Extract the (x, y) coordinate from the center of the cell holding the provided text.  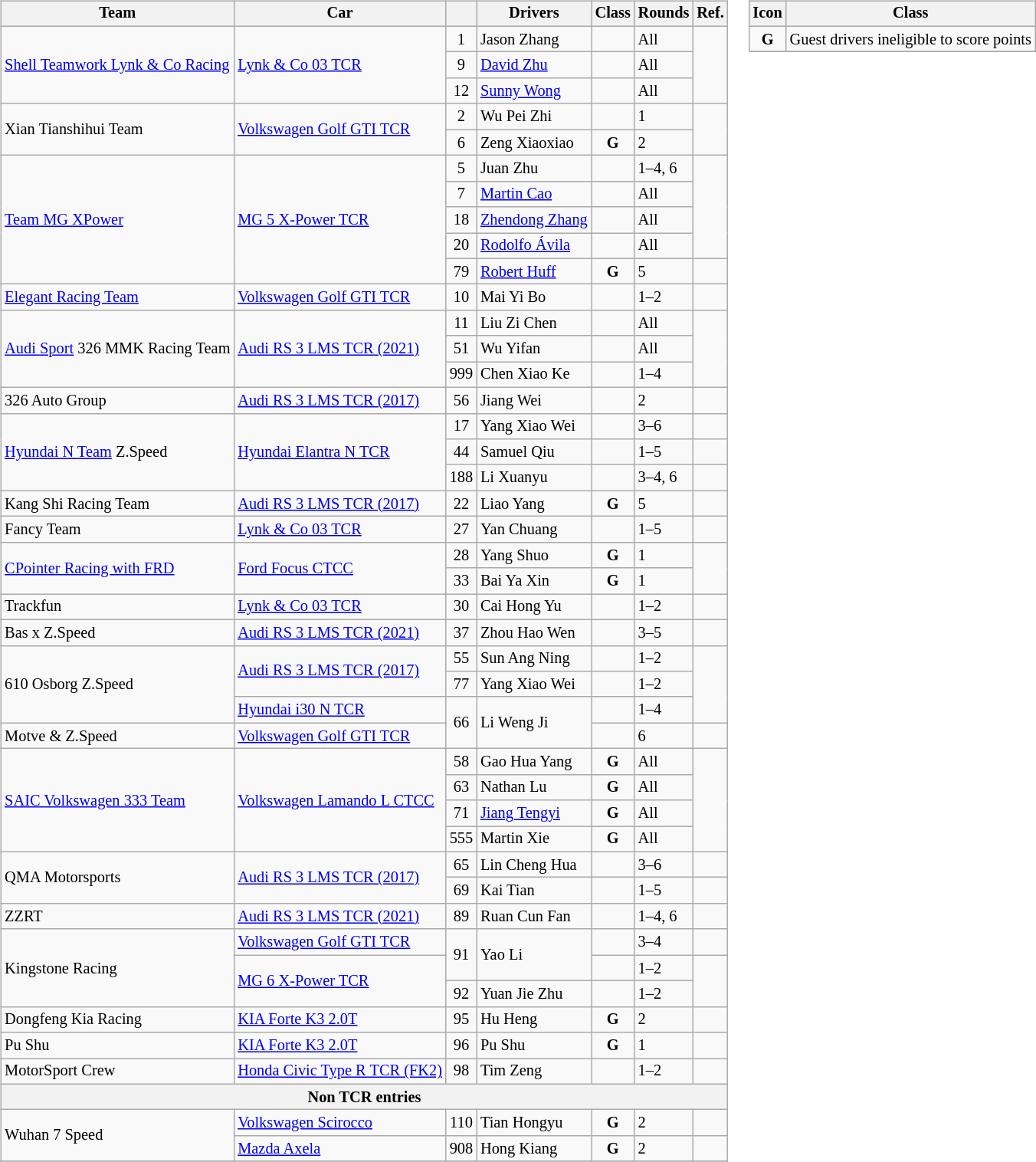
63 (461, 787)
3–4 (664, 942)
Shell Teamwork Lynk & Co Racing (117, 64)
55 (461, 658)
20 (461, 246)
Sunny Wong (534, 91)
Volkswagen Lamando L CTCC (340, 800)
Hyundai i30 N TCR (340, 710)
7 (461, 194)
Wu Pei Zhi (534, 117)
Team MG XPower (117, 220)
33 (461, 581)
10 (461, 297)
96 (461, 1045)
69 (461, 891)
Dongfeng Kia Racing (117, 1019)
Robert Huff (534, 271)
Elegant Racing Team (117, 297)
11 (461, 323)
QMA Motorsports (117, 877)
Hyundai Elantra N TCR (340, 452)
79 (461, 271)
77 (461, 684)
Jason Zhang (534, 39)
SAIC Volkswagen 333 Team (117, 800)
Mai Yi Bo (534, 297)
3–5 (664, 632)
Samuel Qiu (534, 452)
MotorSport Crew (117, 1072)
Martin Xie (534, 839)
37 (461, 632)
Ref. (710, 14)
Lin Cheng Hua (534, 865)
188 (461, 478)
58 (461, 762)
Kingstone Racing (117, 967)
Jiang Wei (534, 400)
Team (117, 14)
Wuhan 7 Speed (117, 1136)
MG 5 X-Power TCR (340, 220)
David Zhu (534, 65)
Audi Sport 326 MMK Racing Team (117, 350)
Nathan Lu (534, 787)
555 (461, 839)
66 (461, 722)
Hong Kiang (534, 1149)
Tian Hongyu (534, 1123)
Martin Cao (534, 194)
89 (461, 917)
Hyundai N Team Z.Speed (117, 452)
Liu Zi Chen (534, 323)
ZZRT (117, 917)
Rounds (664, 14)
18 (461, 220)
Fancy Team (117, 530)
51 (461, 349)
610 Osborg Z.Speed (117, 684)
Honda Civic Type R TCR (FK2) (340, 1072)
Sun Ang Ning (534, 658)
98 (461, 1072)
Jiang Tengyi (534, 813)
999 (461, 375)
Li Xuanyu (534, 478)
Yang Shuo (534, 555)
91 (461, 955)
Bas x Z.Speed (117, 632)
Liao Yang (534, 504)
908 (461, 1149)
Icon (768, 14)
95 (461, 1019)
Bai Ya Xin (534, 581)
Zhou Hao Wen (534, 632)
Yuan Jie Zhu (534, 994)
326 Auto Group (117, 400)
Chen Xiao Ke (534, 375)
Ford Focus CTCC (340, 567)
3–4, 6 (664, 478)
44 (461, 452)
71 (461, 813)
92 (461, 994)
Volkswagen Scirocco (340, 1123)
Hu Heng (534, 1019)
17 (461, 426)
12 (461, 91)
Gao Hua Yang (534, 762)
Zhendong Zhang (534, 220)
65 (461, 865)
CPointer Racing with FRD (117, 567)
Rodolfo Ávila (534, 246)
9 (461, 65)
Yao Li (534, 955)
Li Weng Ji (534, 722)
Juan Zhu (534, 169)
22 (461, 504)
Yan Chuang (534, 530)
Motve & Z.Speed (117, 736)
Tim Zeng (534, 1072)
Cai Hong Yu (534, 607)
Car (340, 14)
56 (461, 400)
28 (461, 555)
30 (461, 607)
27 (461, 530)
Kai Tian (534, 891)
Ruan Cun Fan (534, 917)
Xian Tianshihui Team (117, 129)
MG 6 X-Power TCR (340, 981)
Mazda Axela (340, 1149)
Non TCR entries (364, 1097)
Kang Shi Racing Team (117, 504)
Zeng Xiaoxiao (534, 143)
Wu Yifan (534, 349)
110 (461, 1123)
Trackfun (117, 607)
Drivers (534, 14)
Guest drivers ineligible to score points (910, 39)
